Scan for the cell matching the given text and deliver its (x, y) coordinate at center. 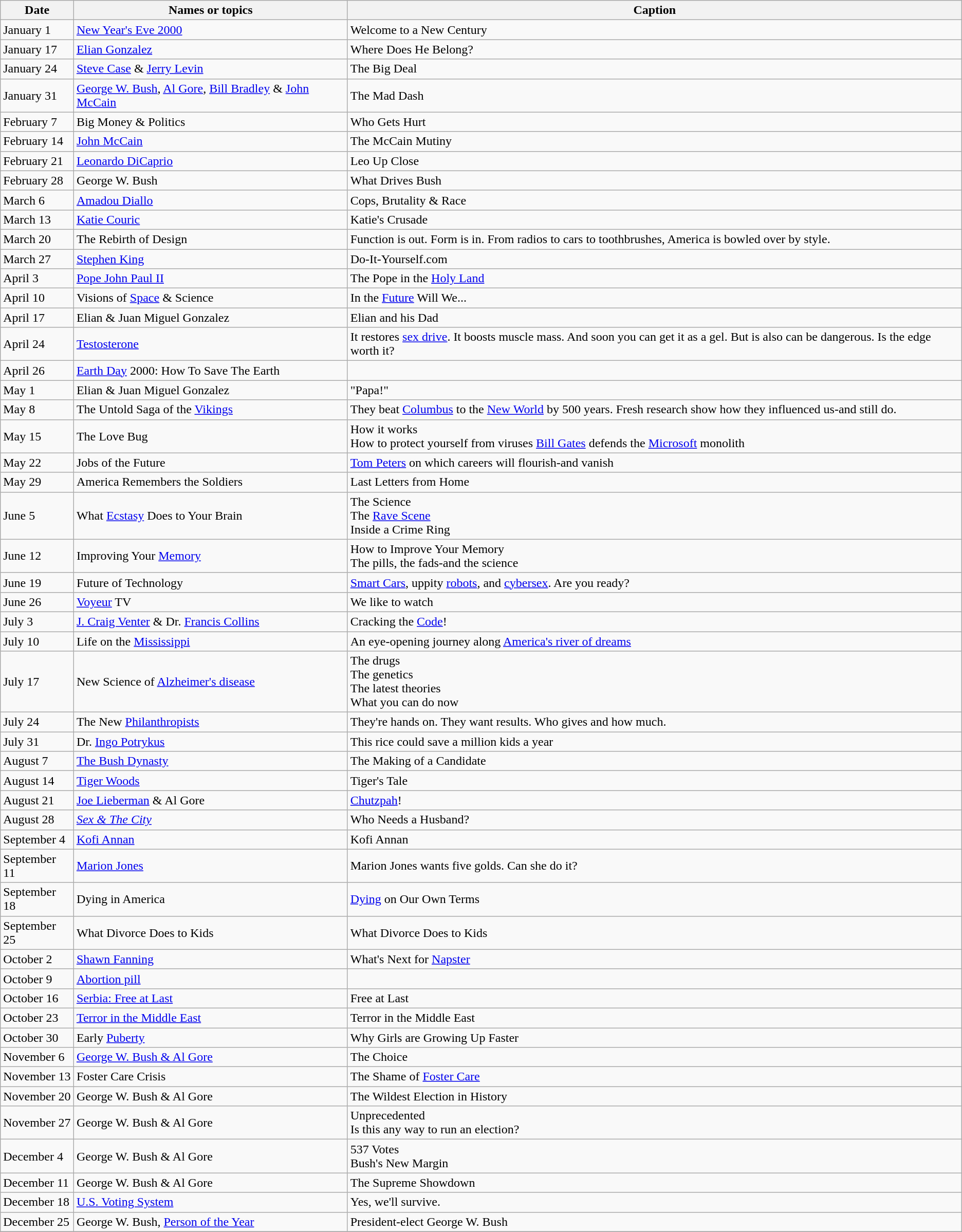
Who Needs a Husband? (655, 820)
August 7 (37, 761)
Date (37, 10)
January 24 (37, 69)
Smart Cars, uppity robots, and cybersex. Are you ready? (655, 582)
Caption (655, 10)
December 25 (37, 1222)
January 31 (37, 96)
George W. Bush (211, 180)
September 25 (37, 932)
Jobs of the Future (211, 463)
They beat Columbus to the New World by 500 years. Fresh research show how they influenced us-and still do. (655, 410)
Visions of Space & Science (211, 298)
May 15 (37, 436)
December 4 (37, 1156)
"Papa!" (655, 390)
November 20 (37, 1096)
New Year's Eve 2000 (211, 30)
The Supreme Showdown (655, 1183)
Pope John Paul II (211, 279)
Earth Day 2000: How To Save The Earth (211, 371)
President-elect George W. Bush (655, 1222)
November 6 (37, 1057)
October 16 (37, 998)
July 3 (37, 621)
This rice could save a million kids a year (655, 742)
Amadou Diallo (211, 200)
July 24 (37, 722)
U.S. Voting System (211, 1202)
Steve Case & Jerry Levin (211, 69)
Katie Couric (211, 219)
November 13 (37, 1077)
New Science of Alzheimer's disease (211, 682)
It restores sex drive. It boosts muscle mass. And soon you can get it as a gel. But is also can be dangerous. Is the edge worth it? (655, 344)
The Big Deal (655, 69)
May 1 (37, 390)
How it worksHow to protect yourself from viruses Bill Gates defends the Microsoft monolith (655, 436)
July 31 (37, 742)
February 21 (37, 161)
April 26 (37, 371)
The Untold Saga of the Vikings (211, 410)
Welcome to a New Century (655, 30)
Cracking the Code! (655, 621)
Who Gets Hurt (655, 122)
October 23 (37, 1018)
Dying in America (211, 899)
April 10 (37, 298)
Life on the Mississippi (211, 641)
Testosterone (211, 344)
What Drives Bush (655, 180)
The ScienceThe Rave SceneInside a Crime Ring (655, 516)
Foster Care Crisis (211, 1077)
June 12 (37, 556)
Early Puberty (211, 1038)
The Rebirth of Design (211, 239)
February 14 (37, 141)
America Remembers the Soldiers (211, 482)
Leonardo DiCaprio (211, 161)
September 11 (37, 866)
Dr. Ingo Potrykus (211, 742)
October 30 (37, 1038)
January 1 (37, 30)
The Making of a Candidate (655, 761)
John McCain (211, 141)
Free at Last (655, 998)
Joe Lieberman & Al Gore (211, 800)
March 6 (37, 200)
Yes, we'll survive. (655, 1202)
Katie's Crusade (655, 219)
What Ecstasy Does to Your Brain (211, 516)
J. Craig Venter & Dr. Francis Collins (211, 621)
May 8 (37, 410)
January 17 (37, 49)
April 3 (37, 279)
May 22 (37, 463)
Dying on Our Own Terms (655, 899)
Marion Jones wants five golds. Can she do it? (655, 866)
In the Future Will We... (655, 298)
Big Money & Politics (211, 122)
April 24 (37, 344)
Cops, Brutality & Race (655, 200)
George W. Bush, Al Gore, Bill Bradley & John McCain (211, 96)
UnprecedentedIs this any way to run an election? (655, 1123)
August 28 (37, 820)
June 19 (37, 582)
Names or topics (211, 10)
Elian and his Dad (655, 318)
The Choice (655, 1057)
The McCain Mutiny (655, 141)
August 21 (37, 800)
Why Girls are Growing Up Faster (655, 1038)
Tom Peters on which careers will flourish-and vanish (655, 463)
How to Improve Your MemoryThe pills, the fads-and the science (655, 556)
The Bush Dynasty (211, 761)
The Pope in the Holy Land (655, 279)
Stephen King (211, 259)
537 VotesBush's New Margin (655, 1156)
George W. Bush, Person of the Year (211, 1222)
Voyeur TV (211, 602)
Sex & The City (211, 820)
February 7 (37, 122)
What's Next for Napster (655, 959)
December 18 (37, 1202)
The Shame of Foster Care (655, 1077)
Chutzpah! (655, 800)
Leo Up Close (655, 161)
November 27 (37, 1123)
June 26 (37, 602)
Improving Your Memory (211, 556)
They're hands on. They want results. Who gives and how much. (655, 722)
The drugsThe geneticsThe latest theoriesWhat you can do now (655, 682)
Marion Jones (211, 866)
September 4 (37, 839)
March 20 (37, 239)
July 17 (37, 682)
An eye-opening journey along America's river of dreams (655, 641)
December 11 (37, 1183)
Where Does He Belong? (655, 49)
May 29 (37, 482)
September 18 (37, 899)
Shawn Fanning (211, 959)
Elian Gonzalez (211, 49)
March 13 (37, 219)
The Love Bug (211, 436)
March 27 (37, 259)
Future of Technology (211, 582)
October 9 (37, 979)
The New Philanthropists (211, 722)
February 28 (37, 180)
Last Letters from Home (655, 482)
Serbia: Free at Last (211, 998)
The Wildest Election in History (655, 1096)
June 5 (37, 516)
April 17 (37, 318)
We like to watch (655, 602)
July 10 (37, 641)
The Mad Dash (655, 96)
Tiger Woods (211, 781)
Do-It-Yourself.com (655, 259)
Abortion pill (211, 979)
Function is out. Form is in. From radios to cars to toothbrushes, America is bowled over by style. (655, 239)
October 2 (37, 959)
August 14 (37, 781)
Tiger's Tale (655, 781)
